Identify which cell holds the provided text, then report its [X, Y] central coordinate. 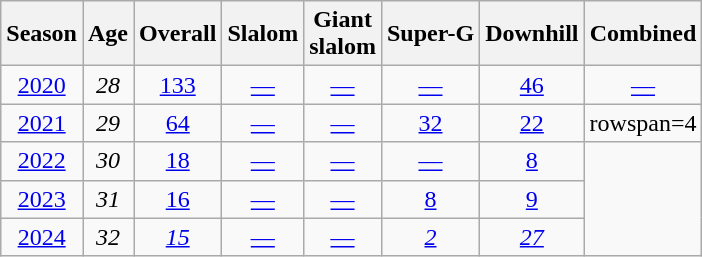
29 [108, 123]
Downhill [532, 34]
15 [178, 237]
27 [532, 237]
2022 [42, 161]
Super-G [430, 34]
30 [108, 161]
Age [108, 34]
Slalom [263, 34]
Overall [178, 34]
9 [532, 199]
Season [42, 34]
28 [108, 85]
46 [532, 85]
rowspan=4 [643, 123]
2021 [42, 123]
31 [108, 199]
2020 [42, 85]
2024 [42, 237]
16 [178, 199]
133 [178, 85]
2 [430, 237]
Combined [643, 34]
2023 [42, 199]
22 [532, 123]
18 [178, 161]
Giantslalom [343, 34]
64 [178, 123]
